For the text-containing cell, return its midpoint in (X, Y) coordinate format. 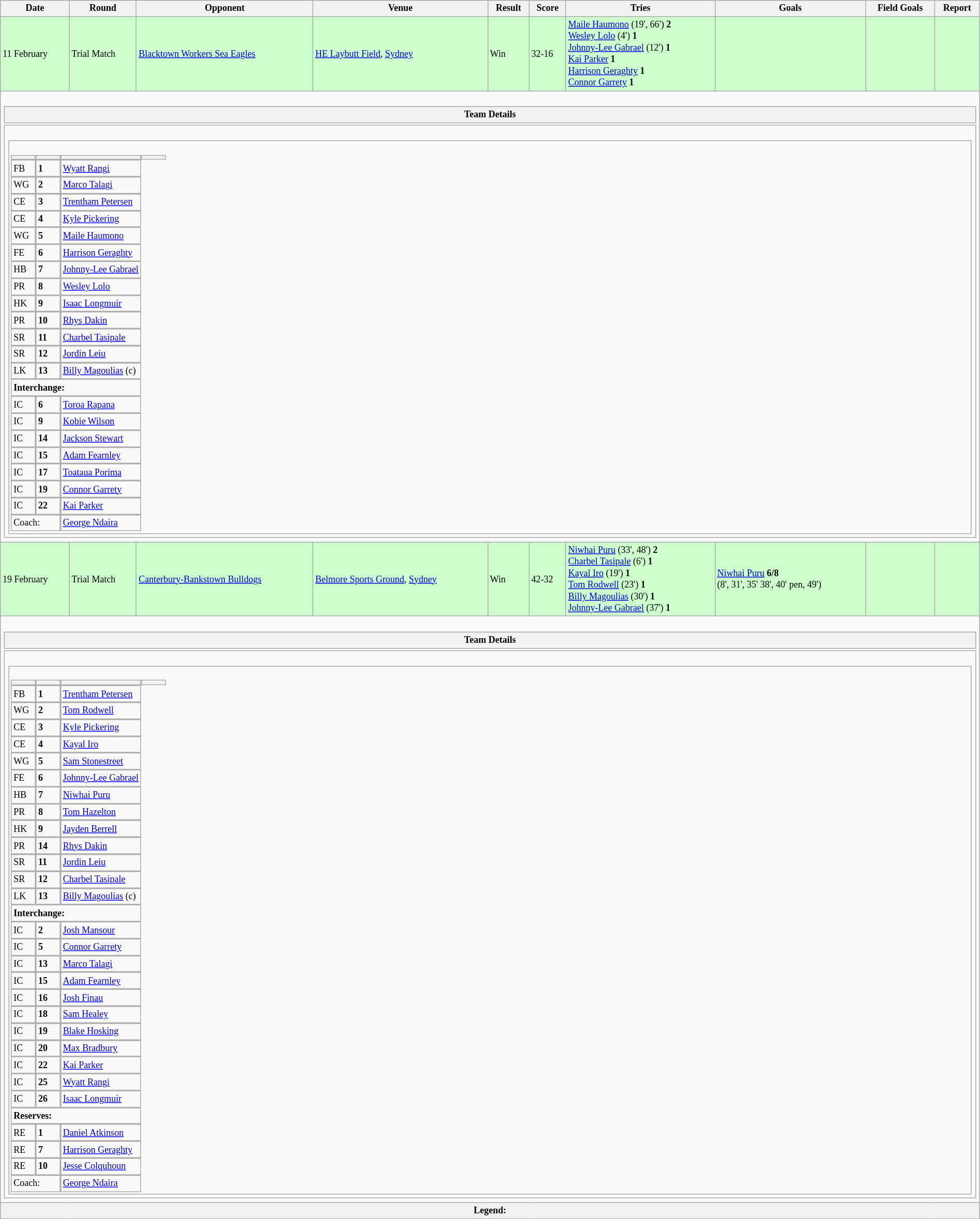
Canterbury-Bankstown Bulldogs (225, 579)
25 (48, 1082)
Venue (401, 8)
Blake Hosking (101, 1031)
Tom Rodwell (101, 711)
Niwhai Puru (101, 795)
Tom Hazelton (101, 812)
Tries (640, 8)
Toataua Porima (101, 472)
Kobie Wilson (101, 422)
Reserves: (76, 1116)
Jesse Colquhoun (101, 1167)
Josh Mansour (101, 930)
17 (48, 472)
HE Laybutt Field, Sydney (401, 54)
26 (48, 1099)
Result (509, 8)
Niwhai Puru (33', 48') 2Charbel Tasipale (6') 1Kayal Iro (19') 1Tom Rodwell (23') 1Billy Magoulias (30') 1Johnny-Lee Gabrael (37') 1 (640, 579)
Jayden Berrell (101, 829)
16 (48, 997)
Maile Haumono (101, 236)
Legend: (490, 1210)
Field Goals (900, 8)
Goals (790, 8)
Wesley Lolo (101, 286)
Sam Stonestreet (101, 762)
19 February (35, 579)
42-32 (548, 579)
Opponent (225, 8)
Report (957, 8)
Sam Healey (101, 1015)
20 (48, 1048)
Daniel Atkinson (101, 1133)
Round (103, 8)
32-16 (548, 54)
Maile Haumono (19', 66') 2 Wesley Lolo (4') 1Johnny-Lee Gabrael (12') 1Kai Parker 1Harrison Geraghty 1Connor Garrety 1 (640, 54)
Josh Finau (101, 997)
Max Bradbury (101, 1048)
Niwhai Puru 6/8(8', 31', 35' 38', 40' pen, 49') (790, 579)
Date (35, 8)
Jackson Stewart (101, 438)
Kayal Iro (101, 744)
Belmore Sports Ground, Sydney (401, 579)
Score (548, 8)
Toroa Rapana (101, 405)
11 February (35, 54)
18 (48, 1015)
Blacktown Workers Sea Eagles (225, 54)
